Determine the [X, Y] coordinate at the center of the cell enclosing the given text.  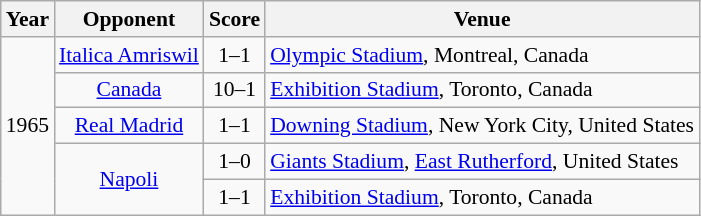
Canada [129, 90]
Downing Stadium, New York City, United States [482, 126]
1–0 [234, 162]
1965 [28, 126]
Italica Amriswil [129, 55]
Real Madrid [129, 126]
Year [28, 19]
Olympic Stadium, Montreal, Canada [482, 55]
Score [234, 19]
Napoli [129, 180]
Opponent [129, 19]
10–1 [234, 90]
Giants Stadium, East Rutherford, United States [482, 162]
Venue [482, 19]
